Pinpoint the cell where the given text exists, returning its (X, Y) midpoint coordinate. 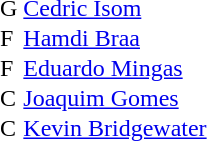
Eduardo Mingas (114, 68)
Joaquim Gomes (114, 98)
Hamdi Braa (114, 38)
C (8, 98)
